From the cell containing the given text, extract its center point as (X, Y) coordinate. 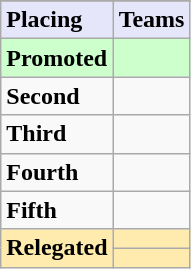
Fourth (57, 172)
Fifth (57, 210)
Second (57, 96)
Promoted (57, 58)
Relegated (57, 248)
Teams (152, 20)
Placing (57, 20)
Third (57, 134)
